Pinpoint the cell where the given text exists, returning its (X, Y) midpoint coordinate. 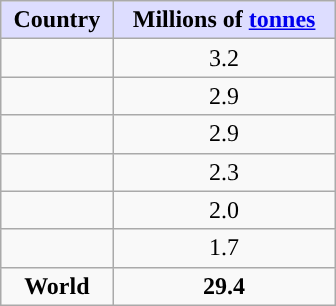
Millions of tonnes (224, 20)
World (57, 286)
2.3 (224, 172)
Country (57, 20)
29.4 (224, 286)
3.2 (224, 58)
1.7 (224, 248)
2.0 (224, 210)
